Provide the [x, y] coordinate of the cell's center where the given text is located.  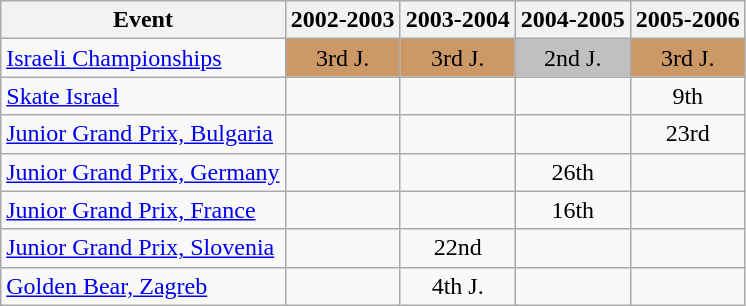
26th [572, 172]
Israeli Championships [143, 58]
2002-2003 [342, 20]
9th [688, 96]
2nd J. [572, 58]
2005-2006 [688, 20]
16th [572, 210]
Event [143, 20]
Junior Grand Prix, Bulgaria [143, 134]
Golden Bear, Zagreb [143, 286]
4th J. [458, 286]
Junior Grand Prix, France [143, 210]
Junior Grand Prix, Germany [143, 172]
2004-2005 [572, 20]
23rd [688, 134]
Junior Grand Prix, Slovenia [143, 248]
22nd [458, 248]
Skate Israel [143, 96]
2003-2004 [458, 20]
